Extract the (X, Y) coordinate from the center of the cell holding the provided text.  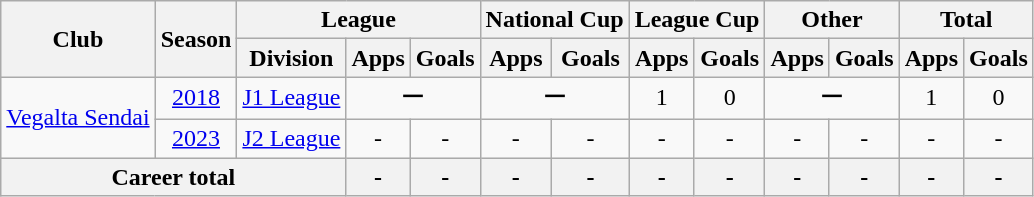
2023 (196, 138)
Vegalta Sendai (78, 118)
Season (196, 39)
Total (966, 20)
J2 League (292, 138)
Other (832, 20)
Club (78, 39)
National Cup (554, 20)
2018 (196, 98)
League Cup (697, 20)
J1 League (292, 98)
Division (292, 58)
Career total (174, 177)
League (358, 20)
